Detect which cell encompasses the target text, then output its [X, Y] center coordinate. 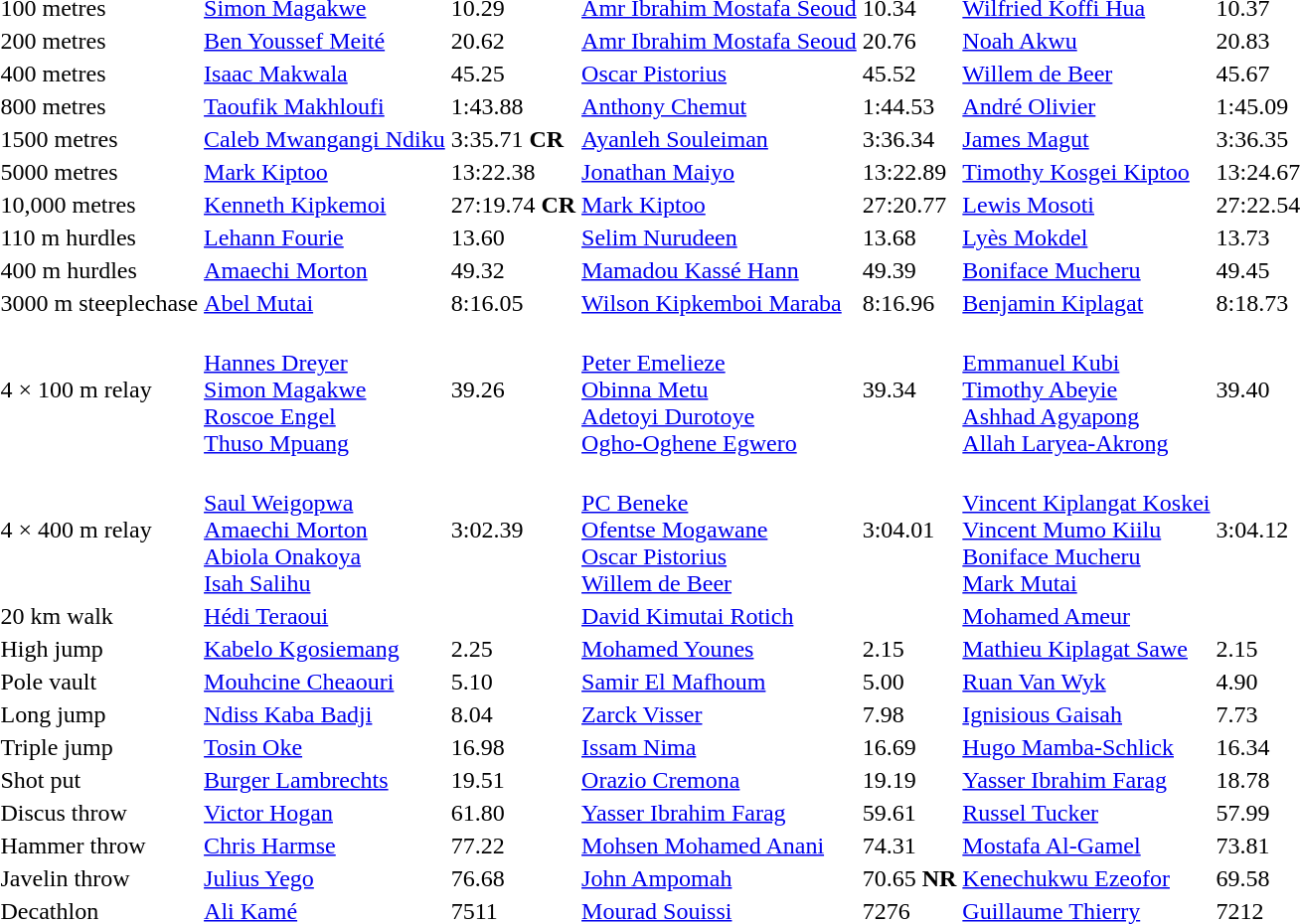
Amr Ibrahim Mostafa Seoud [720, 41]
74.31 [909, 846]
Ndiss Kaba Badji [325, 714]
Hédi Teraoui [325, 616]
Kabelo Kgosiemang [325, 649]
8.04 [513, 714]
7.98 [909, 714]
Tosin Oke [325, 747]
20.62 [513, 41]
David Kimutai Rotich [720, 616]
39.26 [513, 389]
Ayanleh Souleiman [720, 139]
45.52 [909, 74]
2.15 [909, 649]
76.68 [513, 878]
19.19 [909, 780]
Peter EmeliezeObinna MetuAdetoyi DurotoyeOgho-Oghene Egwero [720, 389]
Mouhcine Cheaouri [325, 682]
13:22.89 [909, 172]
Kenechukwu Ezeofor [1086, 878]
Lehann Fourie [325, 237]
Emmanuel KubiTimothy AbeyieAshhad AgyapongAllah Laryea-Akrong [1086, 389]
49.39 [909, 270]
59.61 [909, 813]
Boniface Mucheru [1086, 270]
Wilson Kipkemboi Maraba [720, 303]
James Magut [1086, 139]
Burger Lambrechts [325, 780]
André Olivier [1086, 106]
Russel Tucker [1086, 813]
2.25 [513, 649]
8:16.96 [909, 303]
19.51 [513, 780]
Selim Nurudeen [720, 237]
16.98 [513, 747]
49.32 [513, 270]
John Ampomah [720, 878]
Ruan Van Wyk [1086, 682]
13.60 [513, 237]
Mamadou Kassé Hann [720, 270]
Caleb Mwangangi Ndiku [325, 139]
Chris Harmse [325, 846]
3:35.71 CR [513, 139]
Victor Hogan [325, 813]
Isaac Makwala [325, 74]
39.34 [909, 389]
Mohamed Ameur [1086, 616]
Mathieu Kiplagat Sawe [1086, 649]
Saul WeigopwaAmaechi MortonAbiola OnakoyaIsah Salihu [325, 530]
13.68 [909, 237]
Kenneth Kipkemoi [325, 205]
Issam Nima [720, 747]
3:04.01 [909, 530]
Timothy Kosgei Kiptoo [1086, 172]
8:16.05 [513, 303]
45.25 [513, 74]
13:22.38 [513, 172]
Samir El Mafhoum [720, 682]
Noah Akwu [1086, 41]
Lewis Mosoti [1086, 205]
Zarck Visser [720, 714]
Benjamin Kiplagat [1086, 303]
Abel Mutai [325, 303]
Mostafa Al-Gamel [1086, 846]
Vincent Kiplangat KoskeiVincent Mumo KiiluBoniface MucheruMark Mutai [1086, 530]
Hannes DreyerSimon MagakweRoscoe EngelThuso Mpuang [325, 389]
3:36.34 [909, 139]
77.22 [513, 846]
Julius Yego [325, 878]
16.69 [909, 747]
1:43.88 [513, 106]
Mohsen Mohamed Anani [720, 846]
3:02.39 [513, 530]
Hugo Mamba-Schlick [1086, 747]
Anthony Chemut [720, 106]
5.00 [909, 682]
Oscar Pistorius [720, 74]
Jonathan Maiyo [720, 172]
1:44.53 [909, 106]
Taoufik Makhloufi [325, 106]
27:19.74 CR [513, 205]
Mohamed Younes [720, 649]
Orazio Cremona [720, 780]
Ignisious Gaisah [1086, 714]
5.10 [513, 682]
Ben Youssef Meité [325, 41]
Willem de Beer [1086, 74]
PC BenekeOfentse MogawaneOscar PistoriusWillem de Beer [720, 530]
Lyès Mokdel [1086, 237]
27:20.77 [909, 205]
20.76 [909, 41]
61.80 [513, 813]
Amaechi Morton [325, 270]
70.65 NR [909, 878]
